Capture the cell that displays the provided text and extract its (X, Y) central coordinate. 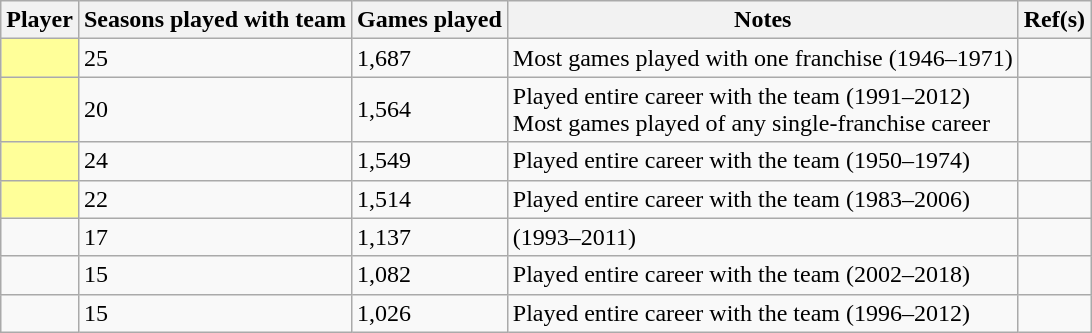
22 (214, 199)
Seasons played with team (214, 20)
1,137 (430, 237)
Played entire career with the team (1991–2012)Most games played of any single-franchise career (762, 110)
1,082 (430, 275)
Played entire career with the team (2002–2018) (762, 275)
20 (214, 110)
Games played (430, 20)
1,514 (430, 199)
Played entire career with the team (1996–2012) (762, 313)
Played entire career with the team (1950–1974) (762, 161)
Most games played with one franchise (1946–1971) (762, 58)
1,026 (430, 313)
1,564 (430, 110)
Ref(s) (1054, 20)
24 (214, 161)
(1993–2011) (762, 237)
25 (214, 58)
Played entire career with the team (1983–2006) (762, 199)
1,549 (430, 161)
1,687 (430, 58)
Notes (762, 20)
17 (214, 237)
Player (40, 20)
